Find where the given text appears and provide that cell's center as (X, Y) coordinate. 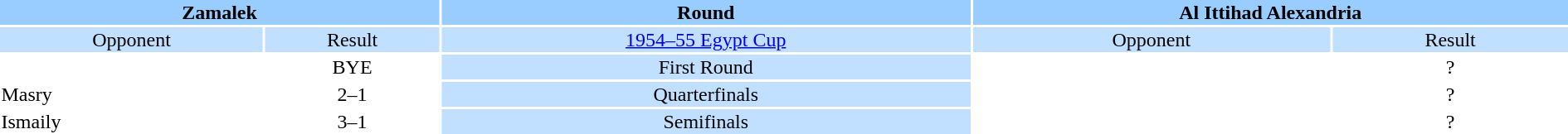
2–1 (352, 94)
Ismaily (131, 122)
Masry (131, 94)
First Round (706, 67)
Zamalek (219, 12)
3–1 (352, 122)
Semifinals (706, 122)
Round (706, 12)
1954–55 Egypt Cup (706, 40)
BYE (352, 67)
Al Ittihad Alexandria (1271, 12)
Quarterfinals (706, 94)
